Search for the cell housing the specified text and yield its [X, Y] center coordinate. 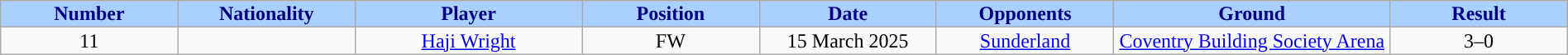
FW [671, 41]
Opponents [1025, 14]
Position [671, 14]
Number [89, 14]
Sunderland [1025, 41]
Coventry Building Society Arena [1252, 41]
11 [89, 41]
Result [1479, 14]
Date [848, 14]
Player [468, 14]
Haji Wright [468, 41]
3–0 [1479, 41]
Ground [1252, 14]
Nationality [266, 14]
15 March 2025 [848, 41]
